Search for the cell housing the specified text and yield its [X, Y] center coordinate. 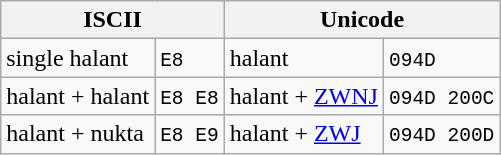
ISCII [112, 20]
E8 E9 [190, 134]
single halant [78, 58]
E8 E8 [190, 96]
094D 200D [441, 134]
Unicode [362, 20]
halant + ZWNJ [304, 96]
halant + halant [78, 96]
094D 200C [441, 96]
halant + ZWJ [304, 134]
halant + nukta [78, 134]
halant [304, 58]
094D [441, 58]
E8 [190, 58]
